Locate the cell with the specified text and output its (x, y) center coordinate. 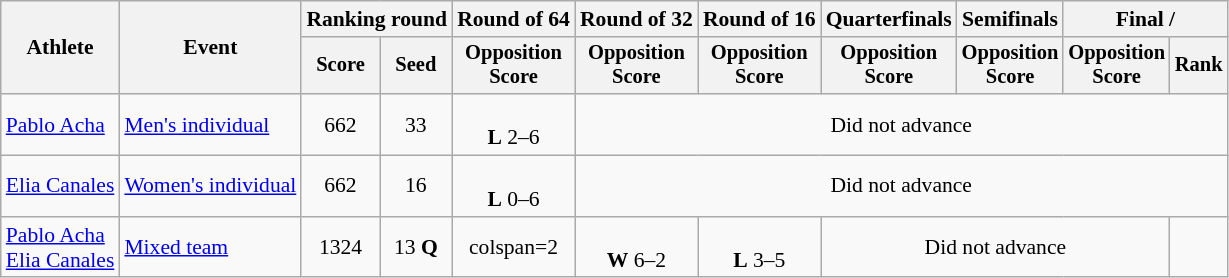
Pablo Acha (60, 124)
L 3–5 (760, 248)
Round of 32 (636, 19)
Athlete (60, 48)
L 2–6 (514, 124)
W 6–2 (636, 248)
Round of 64 (514, 19)
Seed (416, 66)
colspan=2 (514, 248)
Score (340, 66)
Elia Canales (60, 186)
Event (210, 48)
Women's individual (210, 186)
Semifinals (1010, 19)
Ranking round (376, 19)
Rank (1199, 66)
13 Q (416, 248)
33 (416, 124)
Round of 16 (760, 19)
Men's individual (210, 124)
1324 (340, 248)
Pablo AchaElia Canales (60, 248)
16 (416, 186)
Quarterfinals (889, 19)
Final / (1145, 19)
L 0–6 (514, 186)
Mixed team (210, 248)
